For the text-containing cell, return its midpoint in [X, Y] coordinate format. 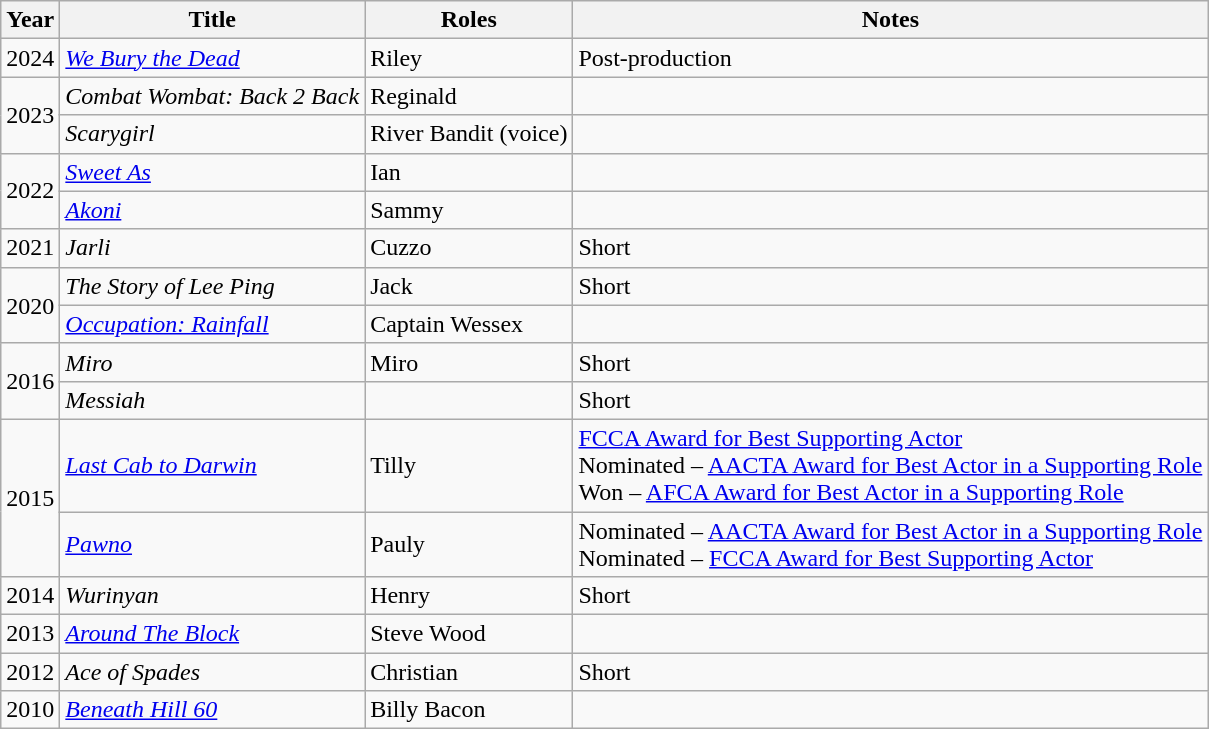
Sammy [469, 210]
2013 [30, 634]
River Bandit (voice) [469, 134]
Riley [469, 58]
Tilly [469, 465]
2021 [30, 248]
Jarli [212, 248]
We Bury the Dead [212, 58]
Steve Wood [469, 634]
Ian [469, 172]
2020 [30, 305]
2014 [30, 596]
Title [212, 20]
Ace of Spades [212, 672]
Occupation: Rainfall [212, 324]
Wurinyan [212, 596]
Around The Block [212, 634]
Scarygirl [212, 134]
Sweet As [212, 172]
2010 [30, 710]
2023 [30, 115]
2024 [30, 58]
Christian [469, 672]
Combat Wombat: Back 2 Back [212, 96]
Pauly [469, 544]
Roles [469, 20]
Cuzzo [469, 248]
Beneath Hill 60 [212, 710]
2012 [30, 672]
FCCA Award for Best Supporting ActorNominated – AACTA Award for Best Actor in a Supporting RoleWon – AFCA Award for Best Actor in a Supporting Role [890, 465]
2015 [30, 498]
2022 [30, 191]
Billy Bacon [469, 710]
Reginald [469, 96]
Year [30, 20]
Post-production [890, 58]
Messiah [212, 400]
The Story of Lee Ping [212, 286]
Notes [890, 20]
Captain Wessex [469, 324]
Henry [469, 596]
Nominated – AACTA Award for Best Actor in a Supporting RoleNominated – FCCA Award for Best Supporting Actor [890, 544]
Pawno [212, 544]
Akoni [212, 210]
Last Cab to Darwin [212, 465]
2016 [30, 381]
Jack [469, 286]
